Extract the (x, y) coordinate from the center of the cell holding the provided text.  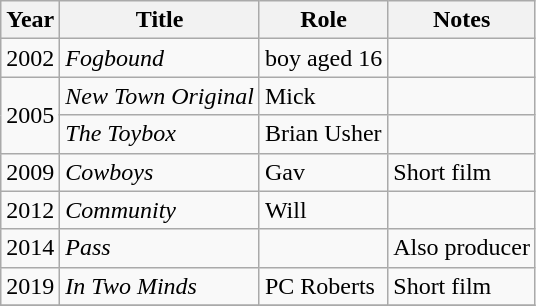
Will (323, 210)
Pass (160, 248)
Cowboys (160, 172)
2014 (30, 248)
Fogbound (160, 58)
2019 (30, 286)
New Town Original (160, 96)
2002 (30, 58)
In Two Minds (160, 286)
Role (323, 20)
2005 (30, 115)
The Toybox (160, 134)
Also producer (462, 248)
Notes (462, 20)
Community (160, 210)
2012 (30, 210)
PC Roberts (323, 286)
Brian Usher (323, 134)
boy aged 16 (323, 58)
2009 (30, 172)
Gav (323, 172)
Title (160, 20)
Year (30, 20)
Mick (323, 96)
